Pinpoint the cell where the given text exists, returning its [X, Y] midpoint coordinate. 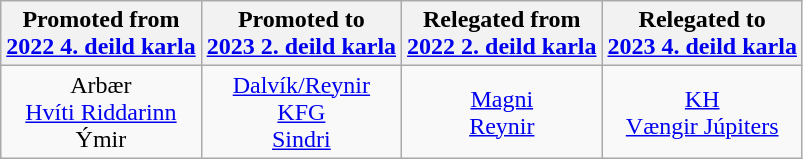
Relegated from2022 2. deild karla [502, 34]
Promoted from2022 4. deild karla [101, 34]
Relegated to2023 4. deild karla [702, 34]
Promoted to2023 2. deild karla [301, 34]
MagniReynir [502, 112]
ArbærHvíti RiddarinnÝmir [101, 112]
KHVængir Júpiters [702, 112]
Dalvík/ReynirKFGSindri [301, 112]
